Detect which cell encompasses the target text, then output its [X, Y] center coordinate. 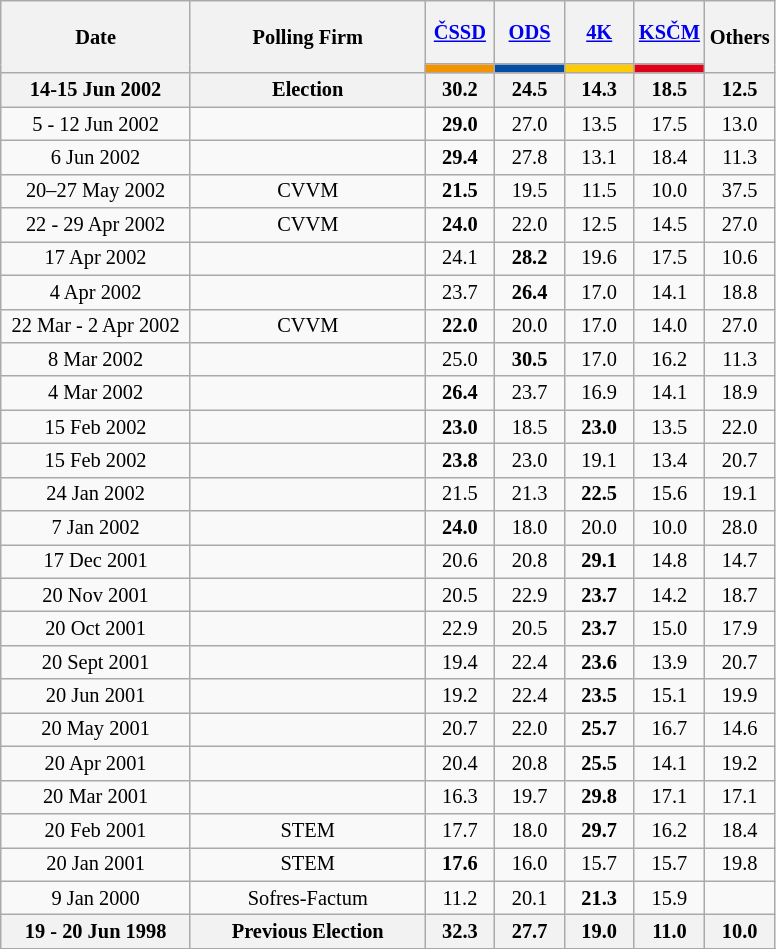
25.0 [460, 359]
37.5 [740, 191]
6 Jun 2002 [96, 157]
10.6 [740, 258]
9 Jan 2000 [96, 898]
20 Mar 2001 [96, 797]
14.0 [670, 326]
19.0 [599, 931]
20 Sept 2001 [96, 662]
13.1 [599, 157]
22 - 29 Apr 2002 [96, 225]
14-15 Jun 2002 [96, 90]
Sofres-Factum [308, 898]
17.7 [460, 830]
Others [740, 36]
24.1 [460, 258]
17.9 [740, 629]
Election [308, 90]
30.5 [530, 359]
18.9 [740, 393]
20 May 2001 [96, 729]
17 Apr 2002 [96, 258]
16.0 [530, 864]
19.9 [740, 696]
27.8 [530, 157]
20.4 [460, 763]
13.0 [740, 124]
19.4 [460, 662]
20 Apr 2001 [96, 763]
23.8 [460, 460]
17 Dec 2001 [96, 561]
13.9 [670, 662]
29.0 [460, 124]
16.9 [599, 393]
14.6 [740, 729]
19.6 [599, 258]
17.6 [460, 864]
19.8 [740, 864]
ODS [530, 32]
20.1 [530, 898]
29.7 [599, 830]
14.3 [599, 90]
4K [599, 32]
25.7 [599, 729]
Previous Election [308, 931]
11.5 [599, 191]
23.5 [599, 696]
8 Mar 2002 [96, 359]
29.1 [599, 561]
11.0 [670, 931]
20 Nov 2001 [96, 595]
16.7 [670, 729]
23.6 [599, 662]
ČSSD [460, 32]
29.8 [599, 797]
20–27 May 2002 [96, 191]
20 Jun 2001 [96, 696]
15.0 [670, 629]
28.0 [740, 528]
Date [96, 36]
5 - 12 Jun 2002 [96, 124]
18.7 [740, 595]
4 Apr 2002 [96, 292]
29.4 [460, 157]
20 Oct 2001 [96, 629]
20.6 [460, 561]
28.2 [530, 258]
11.2 [460, 898]
19.5 [530, 191]
14.2 [670, 595]
4 Mar 2002 [96, 393]
30.2 [460, 90]
16.3 [460, 797]
15.6 [670, 494]
19.7 [530, 797]
24 Jan 2002 [96, 494]
14.7 [740, 561]
20 Feb 2001 [96, 830]
15.9 [670, 898]
14.8 [670, 561]
7 Jan 2002 [96, 528]
32.3 [460, 931]
27.7 [530, 931]
20 Jan 2001 [96, 864]
22 Mar - 2 Apr 2002 [96, 326]
18.8 [740, 292]
Polling Firm [308, 36]
KSČM [670, 32]
19 - 20 Jun 1998 [96, 931]
14.5 [670, 225]
15.1 [670, 696]
24.5 [530, 90]
22.5 [599, 494]
25.5 [599, 763]
13.4 [670, 460]
